Return the [x, y] coordinate for the center point of the cell that contains the specified text.  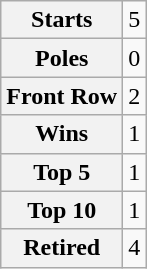
Front Row [62, 96]
Top 5 [62, 172]
Top 10 [62, 210]
4 [134, 248]
2 [134, 96]
Wins [62, 134]
Starts [62, 20]
Poles [62, 58]
5 [134, 20]
0 [134, 58]
Retired [62, 248]
